Capture the cell that displays the provided text and extract its (X, Y) central coordinate. 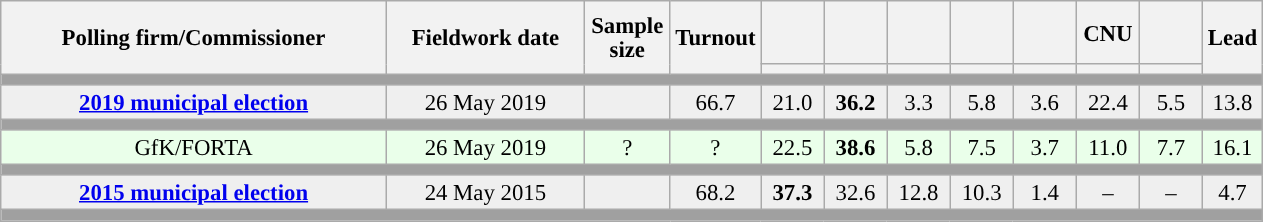
Fieldwork date (485, 38)
22.4 (1108, 102)
Turnout (716, 38)
38.6 (856, 148)
13.8 (1232, 102)
7.7 (1170, 148)
GfK/FORTA (194, 148)
Sample size (627, 38)
36.2 (856, 102)
CNU (1108, 32)
Polling firm/Commissioner (194, 38)
7.5 (982, 148)
11.0 (1108, 148)
5.5 (1170, 102)
2019 municipal election (194, 102)
12.8 (918, 194)
3.3 (918, 102)
37.3 (792, 194)
24 May 2015 (485, 194)
3.7 (1044, 148)
16.1 (1232, 148)
3.6 (1044, 102)
Lead (1232, 38)
32.6 (856, 194)
4.7 (1232, 194)
2015 municipal election (194, 194)
22.5 (792, 148)
66.7 (716, 102)
1.4 (1044, 194)
21.0 (792, 102)
10.3 (982, 194)
68.2 (716, 194)
